For the text-containing cell, return its midpoint in [X, Y] coordinate format. 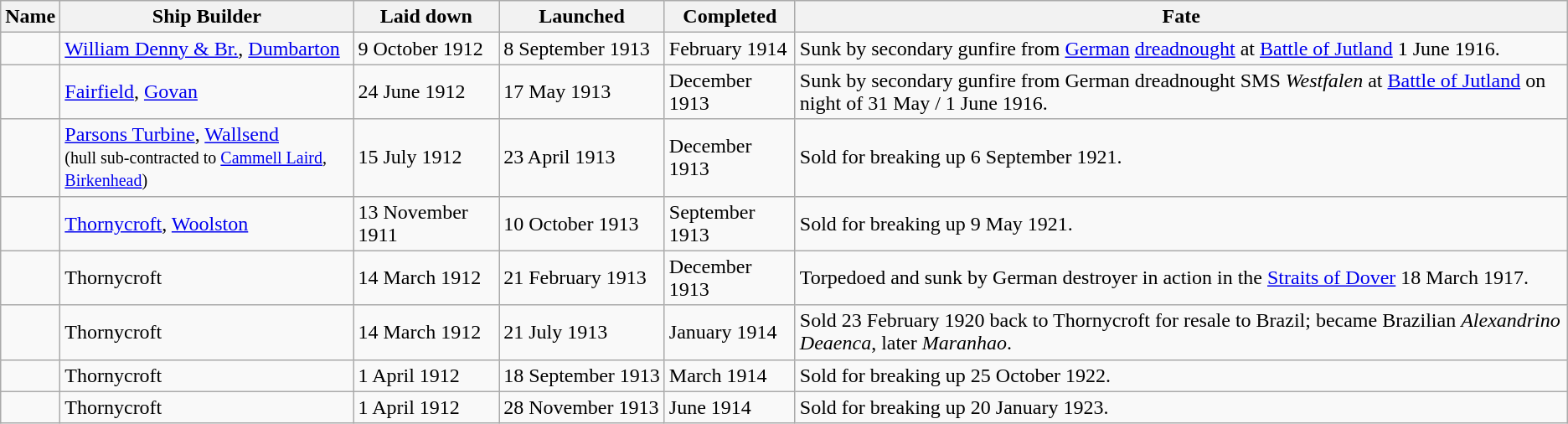
September 1913 [730, 223]
21 July 1913 [582, 332]
Laid down [426, 17]
Sunk by secondary gunfire from German dreadnought SMS Westfalen at Battle of Jutland on night of 31 May / 1 June 1916. [1181, 92]
Ship Builder [207, 17]
Thornycroft, Woolston [207, 223]
Launched [582, 17]
13 November 1911 [426, 223]
Name [30, 17]
Sold for breaking up 20 January 1923. [1181, 407]
17 May 1913 [582, 92]
Sold for breaking up 25 October 1922. [1181, 375]
23 April 1913 [582, 158]
Torpedoed and sunk by German destroyer in action in the Straits of Dover 18 March 1917. [1181, 278]
15 July 1912 [426, 158]
Sold for breaking up 6 September 1921. [1181, 158]
Fate [1181, 17]
28 November 1913 [582, 407]
Parsons Turbine, Wallsend (hull sub-contracted to Cammell Laird, Birkenhead) [207, 158]
Sunk by secondary gunfire from German dreadnought at Battle of Jutland 1 June 1916. [1181, 49]
18 September 1913 [582, 375]
21 February 1913 [582, 278]
Sold 23 February 1920 back to Thornycroft for resale to Brazil; became Brazilian Alexandrino Deaenca, later Maranhao. [1181, 332]
Fairfield, Govan [207, 92]
24 June 1912 [426, 92]
Sold for breaking up 9 May 1921. [1181, 223]
William Denny & Br., Dumbarton [207, 49]
January 1914 [730, 332]
June 1914 [730, 407]
Completed [730, 17]
9 October 1912 [426, 49]
8 September 1913 [582, 49]
March 1914 [730, 375]
10 October 1913 [582, 223]
February 1914 [730, 49]
